Scan for the cell matching the given text and deliver its [X, Y] coordinate at center. 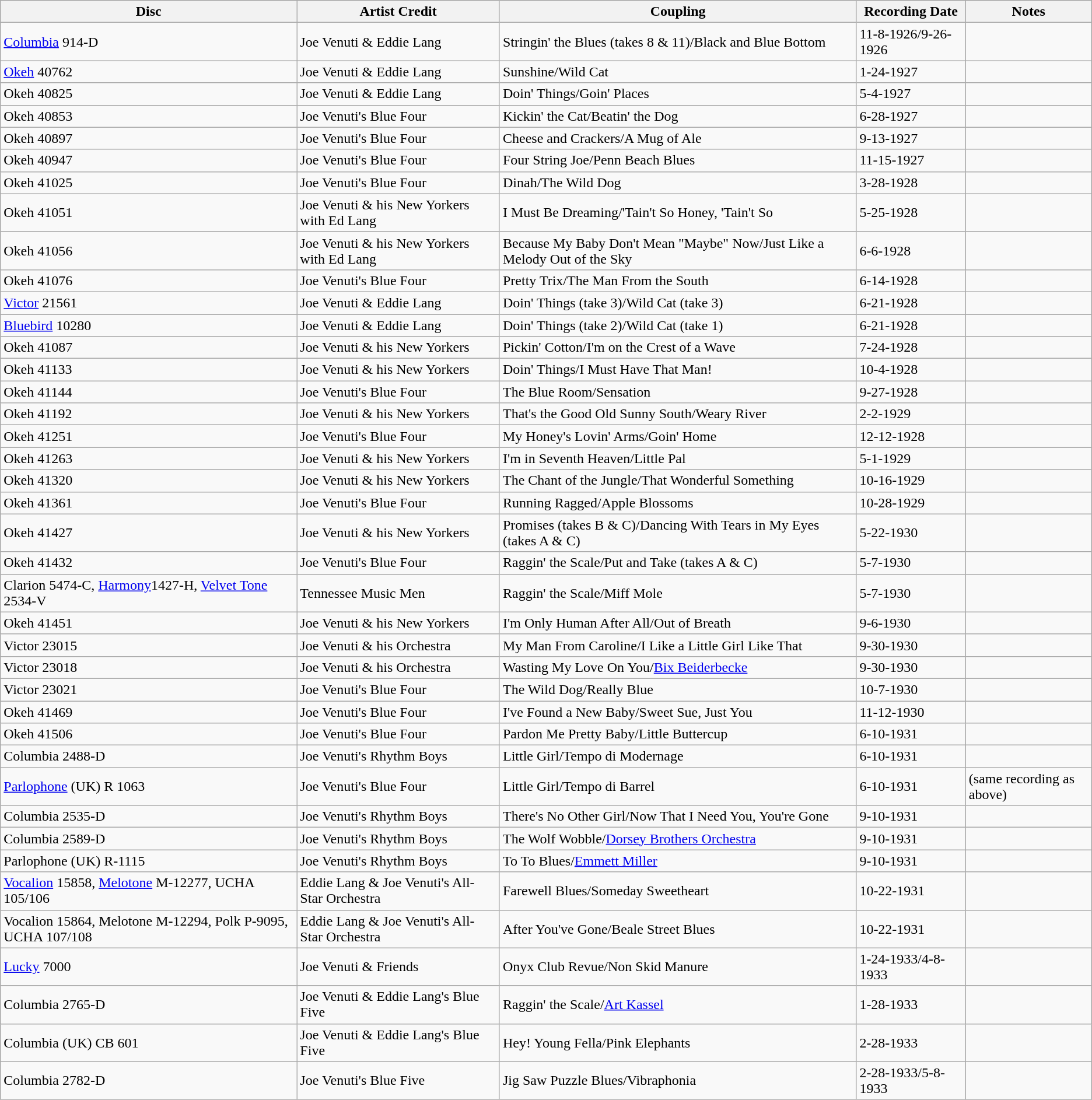
Pickin' Cotton/I'm on the Crest of a Wave [678, 348]
I Must Be Dreaming/'Tain't So Honey, 'Tain't So [678, 212]
Victor 23021 [149, 689]
Okeh 41427 [149, 533]
Kickin' the Cat/Beatin' the Dog [678, 116]
Okeh 41451 [149, 623]
Okeh 41133 [149, 370]
Doin' Things/I Must Have That Man! [678, 370]
The Blue Room/Sensation [678, 392]
11-8-1926/9-26-1926 [911, 42]
Parlophone (UK) R-1115 [149, 861]
11-15-1927 [911, 160]
9-6-1930 [911, 623]
Promises (takes B & C)/Dancing With Tears in My Eyes (takes A & C) [678, 533]
Columbia 914-D [149, 42]
9-13-1927 [911, 138]
10-16-1929 [911, 481]
Raggin' the Scale/Miff Mole [678, 593]
Okeh 41051 [149, 212]
Okeh 41432 [149, 563]
5-1-1929 [911, 458]
Okeh 41506 [149, 734]
2-28-1933 [911, 1043]
Little Girl/Tempo di Barrel [678, 786]
There's No Other Girl/Now That I Need You, You're Gone [678, 817]
Jig Saw Puzzle Blues/Vibraphonia [678, 1080]
Okeh 41056 [149, 251]
I've Found a New Baby/Sweet Sue, Just You [678, 712]
Pardon Me Pretty Baby/Little Buttercup [678, 734]
Recording Date [911, 12]
My Honey's Lovin' Arms/Goin' Home [678, 436]
7-24-1928 [911, 348]
Coupling [678, 12]
Doin' Things (take 3)/Wild Cat (take 3) [678, 303]
Okeh 41469 [149, 712]
9-27-1928 [911, 392]
After You've Gone/Beale Street Blues [678, 929]
Wasting My Love On You/Bix Beiderbecke [678, 667]
Running Ragged/Apple Blossoms [678, 503]
Okeh 41076 [149, 281]
Okeh 40762 [149, 72]
Joe Venuti & Friends [398, 967]
Columbia 2589-D [149, 839]
Four String Joe/Penn Beach Blues [678, 160]
Okeh 40853 [149, 116]
The Chant of the Jungle/That Wonderful Something [678, 481]
1-28-1933 [911, 1004]
Columbia 2535-D [149, 817]
Stringin' the Blues (takes 8 & 11)/Black and Blue Bottom [678, 42]
Victor 23018 [149, 667]
To To Blues/Emmett Miller [678, 861]
Doin' Things/Goin' Places [678, 94]
Okeh 40897 [149, 138]
5-25-1928 [911, 212]
That's the Good Old Sunny South/Weary River [678, 414]
(same recording as above) [1028, 786]
Okeh 41144 [149, 392]
The Wild Dog/Really Blue [678, 689]
Little Girl/Tempo di Modernage [678, 756]
Dinah/The Wild Dog [678, 183]
5-22-1930 [911, 533]
6-28-1927 [911, 116]
My Man From Caroline/I Like a Little Girl Like That [678, 645]
Joe Venuti's Blue Five [398, 1080]
Cheese and Crackers/A Mug of Ale [678, 138]
10-4-1928 [911, 370]
Okeh 41251 [149, 436]
Hey! Young Fella/Pink Elephants [678, 1043]
Columbia 2488-D [149, 756]
Vocalion 15858, Melotone M-12277, UCHA 105/106 [149, 891]
Bluebird 10280 [149, 325]
Raggin' the Scale/Art Kassel [678, 1004]
Raggin' the Scale/Put and Take (takes A & C) [678, 563]
Vocalion 15864, Melotone M-12294, Polk P-9095, UCHA 107/108 [149, 929]
Sunshine/Wild Cat [678, 72]
Okeh 41025 [149, 183]
Pretty Trix/The Man From the South [678, 281]
I'm in Seventh Heaven/Little Pal [678, 458]
Okeh 41263 [149, 458]
Doin' Things (take 2)/Wild Cat (take 1) [678, 325]
Okeh 41087 [149, 348]
10-28-1929 [911, 503]
Onyx Club Revue/Non Skid Manure [678, 967]
Okeh 41320 [149, 481]
Okeh 41192 [149, 414]
Tennessee Music Men [398, 593]
Clarion 5474-C, Harmony1427-H, Velvet Tone 2534-V [149, 593]
Notes [1028, 12]
3-28-1928 [911, 183]
Okeh 41361 [149, 503]
12-12-1928 [911, 436]
1-24-1927 [911, 72]
11-12-1930 [911, 712]
The Wolf Wobble/Dorsey Brothers Orchestra [678, 839]
Because My Baby Don't Mean "Maybe" Now/Just Like a Melody Out of the Sky [678, 251]
Columbia 2782-D [149, 1080]
Artist Credit [398, 12]
10-7-1930 [911, 689]
5-4-1927 [911, 94]
Parlophone (UK) R 1063 [149, 786]
Okeh 40947 [149, 160]
Columbia 2765-D [149, 1004]
Okeh 40825 [149, 94]
6-6-1928 [911, 251]
1-24-1933/4-8-1933 [911, 967]
6-14-1928 [911, 281]
Farewell Blues/Someday Sweetheart [678, 891]
Disc [149, 12]
2-2-1929 [911, 414]
I'm Only Human After All/Out of Breath [678, 623]
Victor 23015 [149, 645]
Lucky 7000 [149, 967]
Columbia (UK) CB 601 [149, 1043]
2-28-1933/5-8-1933 [911, 1080]
Victor 21561 [149, 303]
